Detect which cell encompasses the target text, then output its [x, y] center coordinate. 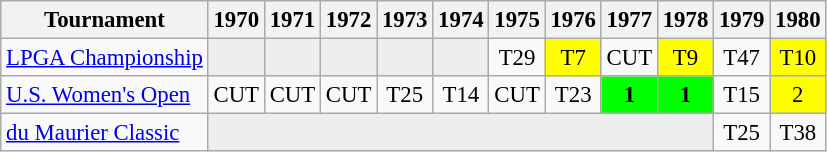
T7 [573, 58]
1970 [236, 20]
1973 [405, 20]
T14 [461, 95]
1972 [348, 20]
Tournament [104, 20]
1976 [573, 20]
du Maurier Classic [104, 133]
1974 [461, 20]
1978 [685, 20]
1980 [798, 20]
1971 [292, 20]
1979 [742, 20]
T23 [573, 95]
2 [798, 95]
LPGA Championship [104, 58]
T15 [742, 95]
U.S. Women's Open [104, 95]
1977 [629, 20]
1975 [517, 20]
T29 [517, 58]
T47 [742, 58]
T38 [798, 133]
T10 [798, 58]
T9 [685, 58]
